Return [X, Y] of the center of cell containing provided text 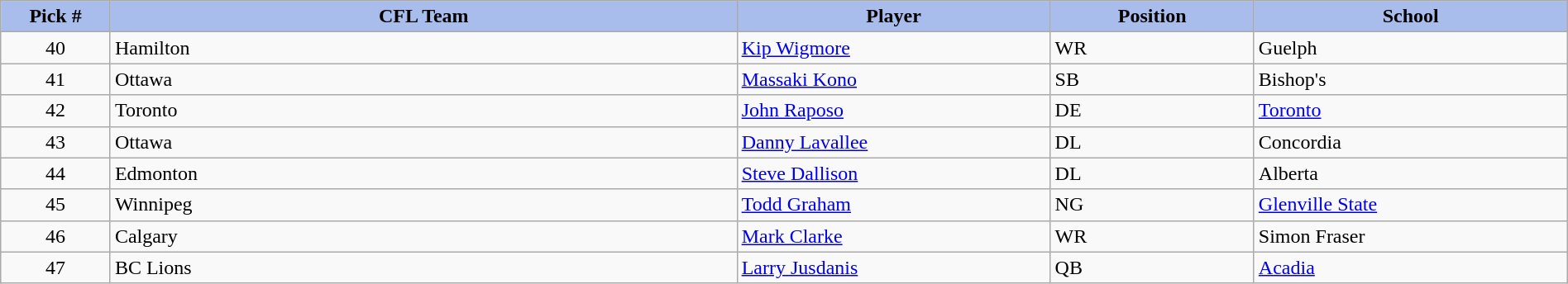
Kip Wigmore [893, 48]
Pick # [56, 17]
Massaki Kono [893, 79]
45 [56, 205]
Mark Clarke [893, 236]
Concordia [1411, 142]
John Raposo [893, 111]
SB [1152, 79]
Calgary [423, 236]
DE [1152, 111]
46 [56, 236]
44 [56, 173]
Larry Jusdanis [893, 267]
QB [1152, 267]
NG [1152, 205]
42 [56, 111]
Hamilton [423, 48]
Steve Dallison [893, 173]
41 [56, 79]
43 [56, 142]
Guelph [1411, 48]
Winnipeg [423, 205]
Edmonton [423, 173]
CFL Team [423, 17]
School [1411, 17]
Glenville State [1411, 205]
40 [56, 48]
Danny Lavallee [893, 142]
47 [56, 267]
Position [1152, 17]
Todd Graham [893, 205]
Player [893, 17]
BC Lions [423, 267]
Simon Fraser [1411, 236]
Acadia [1411, 267]
Alberta [1411, 173]
Bishop's [1411, 79]
